For the text-containing cell, return its midpoint in [X, Y] coordinate format. 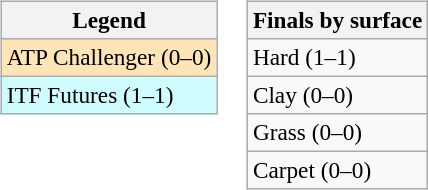
Finals by surface [337, 20]
Carpet (0–0) [337, 171]
Hard (1–1) [337, 57]
ATP Challenger (0–0) [108, 57]
Grass (0–0) [337, 133]
Legend [108, 20]
Clay (0–0) [337, 95]
ITF Futures (1–1) [108, 95]
